From the cell containing the given text, extract its center point as [x, y] coordinate. 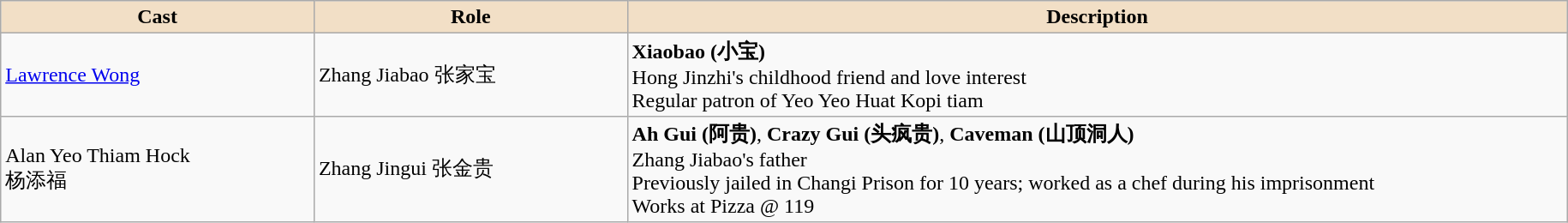
Xiaobao (小宝)Hong Jinzhi's childhood friend and love interestRegular patron of Yeo Yeo Huat Kopi tiam [1097, 75]
Cast [158, 17]
Zhang Jiabao 张家宝 [470, 75]
Lawrence Wong [158, 75]
Description [1097, 17]
Role [470, 17]
Zhang Jingui 张金贵 [470, 169]
Alan Yeo Thiam Hock杨添福 [158, 169]
